Pinpoint the cell where the given text exists, returning its (x, y) midpoint coordinate. 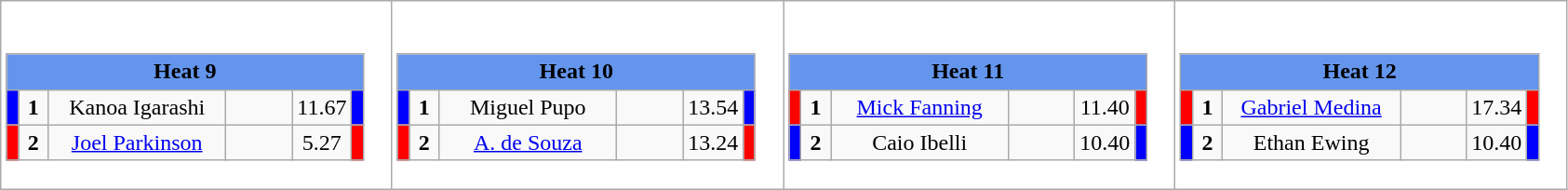
Kanoa Igarashi (138, 107)
Heat 9 1 Kanoa Igarashi 11.67 2 Joel Parkinson 5.27 (196, 95)
17.34 (1496, 107)
A. de Souza (529, 142)
Joel Parkinson (138, 142)
Heat 10 1 Miguel Pupo 13.54 2 A. de Souza 13.24 (588, 95)
Ethan Ewing (1312, 142)
Gabriel Medina (1312, 107)
Mick Fanning (919, 107)
5.27 (322, 142)
Heat 11 1 Mick Fanning 11.40 2 Caio Ibelli 10.40 (979, 95)
13.24 (713, 142)
11.67 (322, 107)
Caio Ibelli (919, 142)
Heat 11 (968, 72)
13.54 (713, 107)
Heat 12 (1360, 72)
11.40 (1106, 107)
Heat 10 (576, 72)
Heat 9 (184, 72)
Heat 12 1 Gabriel Medina 17.34 2 Ethan Ewing 10.40 (1372, 95)
Miguel Pupo (529, 107)
